Output the [x, y] coordinate of the center of the cell containing the given text.  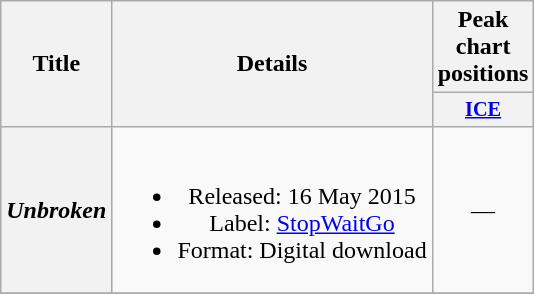
ICE [483, 110]
Title [56, 64]
Peak chart positions [483, 47]
— [483, 210]
Released: 16 May 2015Label: StopWaitGoFormat: Digital download [272, 210]
Unbroken [56, 210]
Details [272, 64]
